Detect which cell encompasses the target text, then output its [x, y] center coordinate. 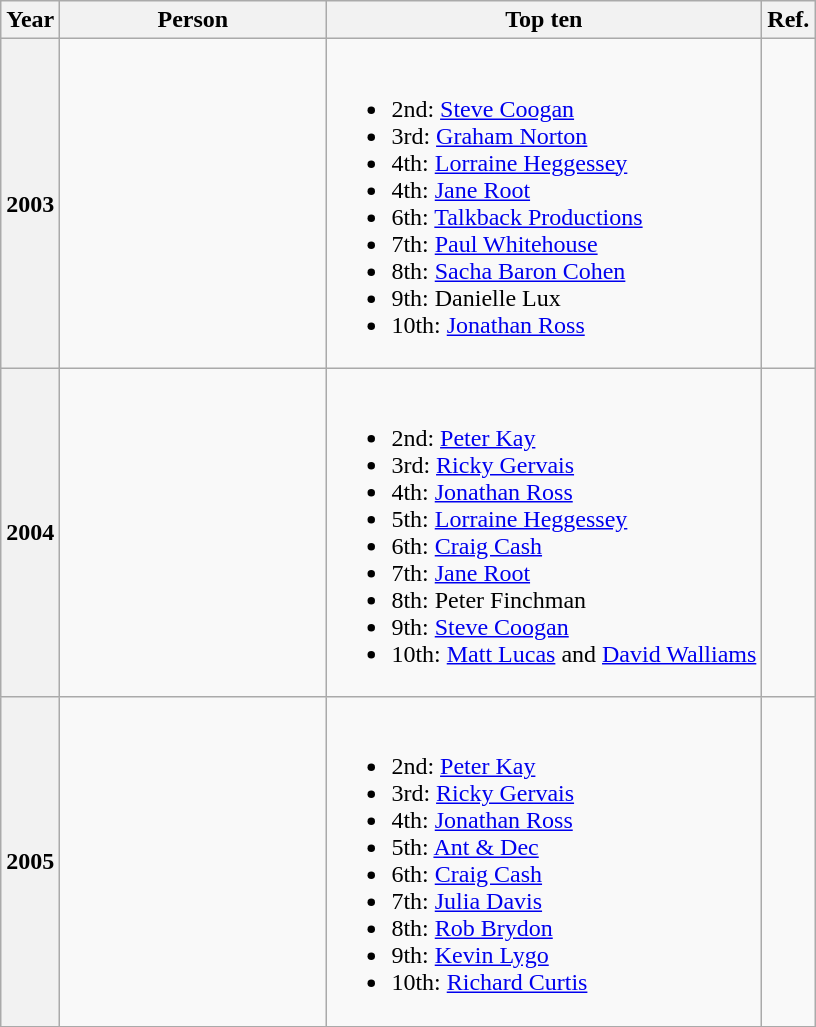
2003 [30, 204]
Year [30, 20]
2004 [30, 532]
Ref. [788, 20]
Person [193, 20]
2nd: Peter Kay3rd: Ricky Gervais4th: Jonathan Ross5th: Ant & Dec6th: Craig Cash7th: Julia Davis8th: Rob Brydon9th: Kevin Lygo10th: Richard Curtis [544, 862]
Top ten [544, 20]
2005 [30, 862]
